Pinpoint the cell where the given text exists, returning its (x, y) midpoint coordinate. 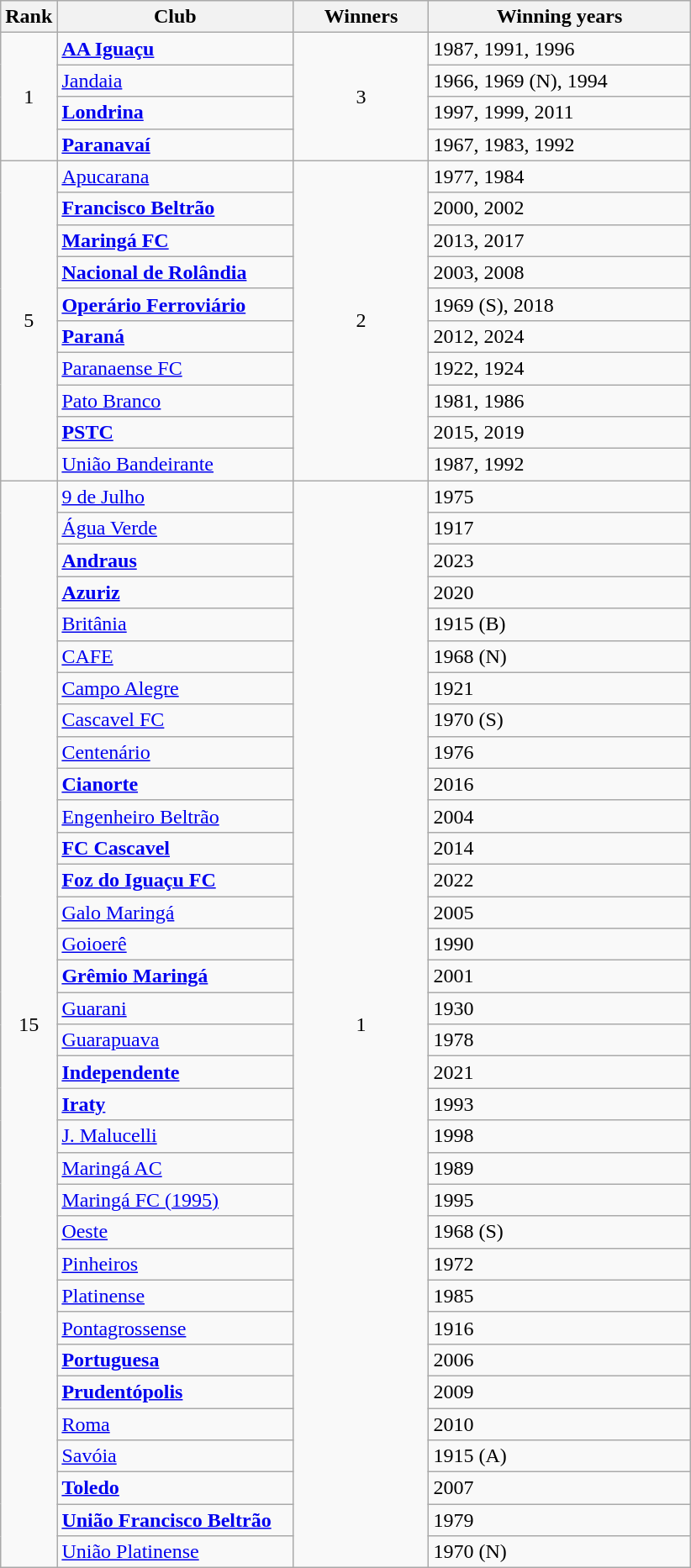
Maringá FC (1995) (175, 1200)
1998 (560, 1136)
Jandaia (175, 81)
1970 (S) (560, 720)
Savóia (175, 1456)
2014 (560, 848)
2020 (560, 592)
Winners (361, 17)
1972 (560, 1264)
Azuriz (175, 592)
1989 (560, 1168)
1987, 1991, 1996 (560, 49)
1977, 1984 (560, 176)
Paranaense FC (175, 368)
15 (29, 1024)
2016 (560, 784)
Maringá FC (175, 240)
Campo Alegre (175, 688)
1997, 1999, 2011 (560, 113)
1975 (560, 497)
Guarapuava (175, 1040)
2003, 2008 (560, 272)
1968 (S) (560, 1232)
Pinheiros (175, 1264)
Rank (29, 17)
2015, 2019 (560, 433)
2004 (560, 816)
Iraty (175, 1104)
1969 (S), 2018 (560, 304)
2001 (560, 976)
CAFE (175, 656)
Galo Maringá (175, 912)
Andraus (175, 560)
Goioerê (175, 944)
1993 (560, 1104)
Pato Branco (175, 401)
2000, 2002 (560, 208)
5 (29, 321)
Guarani (175, 1008)
FC Cascavel (175, 848)
União Platinense (175, 1552)
Água Verde (175, 529)
1917 (560, 529)
Cianorte (175, 784)
1966, 1969 (N), 1994 (560, 81)
Club (175, 17)
1922, 1924 (560, 368)
1930 (560, 1008)
Prudentópolis (175, 1392)
3 (361, 97)
2005 (560, 912)
União Bandeirante (175, 465)
Roma (175, 1424)
2022 (560, 880)
1976 (560, 752)
9 de Julho (175, 497)
2012, 2024 (560, 336)
Apucarana (175, 176)
Paraná (175, 336)
PSTC (175, 433)
1979 (560, 1520)
1987, 1992 (560, 465)
1981, 1986 (560, 401)
2 (361, 321)
Francisco Beltrão (175, 208)
Paranavaí (175, 145)
2013, 2017 (560, 240)
1970 (N) (560, 1552)
Cascavel FC (175, 720)
Operário Ferroviário (175, 304)
1967, 1983, 1992 (560, 145)
1968 (N) (560, 656)
J. Malucelli (175, 1136)
Centenário (175, 752)
2009 (560, 1392)
Platinense (175, 1296)
1995 (560, 1200)
1915 (A) (560, 1456)
2021 (560, 1072)
Independente (175, 1072)
2007 (560, 1488)
1921 (560, 688)
União Francisco Beltrão (175, 1520)
Nacional de Rolândia (175, 272)
Pontagrossense (175, 1328)
2010 (560, 1424)
1985 (560, 1296)
Winning years (560, 17)
1916 (560, 1328)
Engenheiro Beltrão (175, 816)
Portuguesa (175, 1360)
Grêmio Maringá (175, 976)
1990 (560, 944)
Maringá AC (175, 1168)
1915 (B) (560, 624)
1978 (560, 1040)
Oeste (175, 1232)
2023 (560, 560)
Londrina (175, 113)
AA Iguaçu (175, 49)
Britânia (175, 624)
Toledo (175, 1488)
Foz do Iguaçu FC (175, 880)
2006 (560, 1360)
